Output the (X, Y) coordinate of the center of the cell containing the given text.  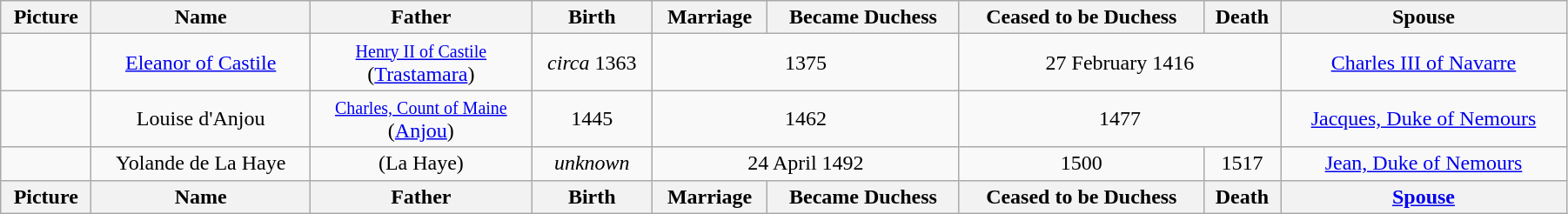
unknown (592, 164)
1445 (592, 118)
circa 1363 (592, 63)
Louise d'Anjou (201, 118)
1500 (1081, 164)
1375 (806, 63)
Jacques, Duke of Nemours (1424, 118)
Henry II of Castile(Trastamara) (421, 63)
Charles III of Navarre (1424, 63)
1477 (1119, 118)
Jean, Duke of Nemours (1424, 164)
1517 (1242, 164)
24 April 1492 (806, 164)
(La Haye) (421, 164)
Yolande de La Haye (201, 164)
Charles, Count of Maine(Anjou) (421, 118)
Eleanor of Castile (201, 63)
1462 (806, 118)
27 February 1416 (1119, 63)
